Output the (X, Y) coordinate of the center of the cell containing the given text.  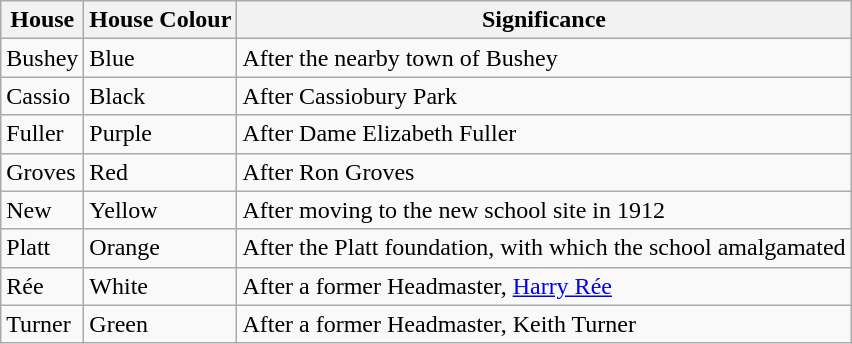
Black (160, 96)
After Dame Elizabeth Fuller (544, 134)
Green (160, 324)
After Ron Groves (544, 172)
Platt (42, 248)
Fuller (42, 134)
After Cassiobury Park (544, 96)
House Colour (160, 20)
Significance (544, 20)
After the Platt foundation, with which the school amalgamated (544, 248)
Bushey (42, 58)
White (160, 286)
After a former Headmaster, Keith Turner (544, 324)
Purple (160, 134)
Yellow (160, 210)
Cassio (42, 96)
After moving to the new school site in 1912 (544, 210)
House (42, 20)
After the nearby town of Bushey (544, 58)
Red (160, 172)
Blue (160, 58)
New (42, 210)
Orange (160, 248)
Turner (42, 324)
Groves (42, 172)
After a former Headmaster, Harry Rée (544, 286)
Rée (42, 286)
